Output the (x, y) coordinate of the center of the cell containing the given text.  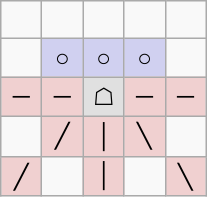
☖ (104, 97)
